Determine the (X, Y) coordinate at the center of the cell enclosing the given text.  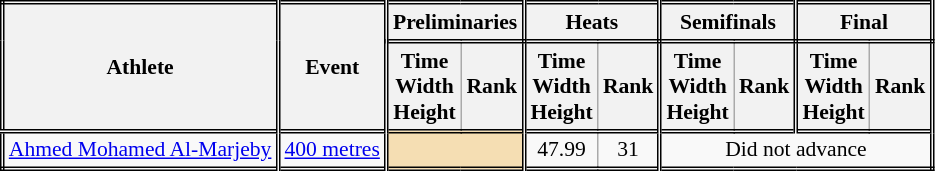
Ahmed Mohamed Al-Marjeby (140, 150)
Final (864, 22)
Did not advance (796, 150)
Heats (592, 22)
Event (332, 67)
Preliminaries (454, 22)
Semifinals (728, 22)
400 metres (332, 150)
47.99 (561, 150)
31 (629, 150)
Athlete (140, 67)
